Find where the given text appears and provide that cell's center as [X, Y] coordinate. 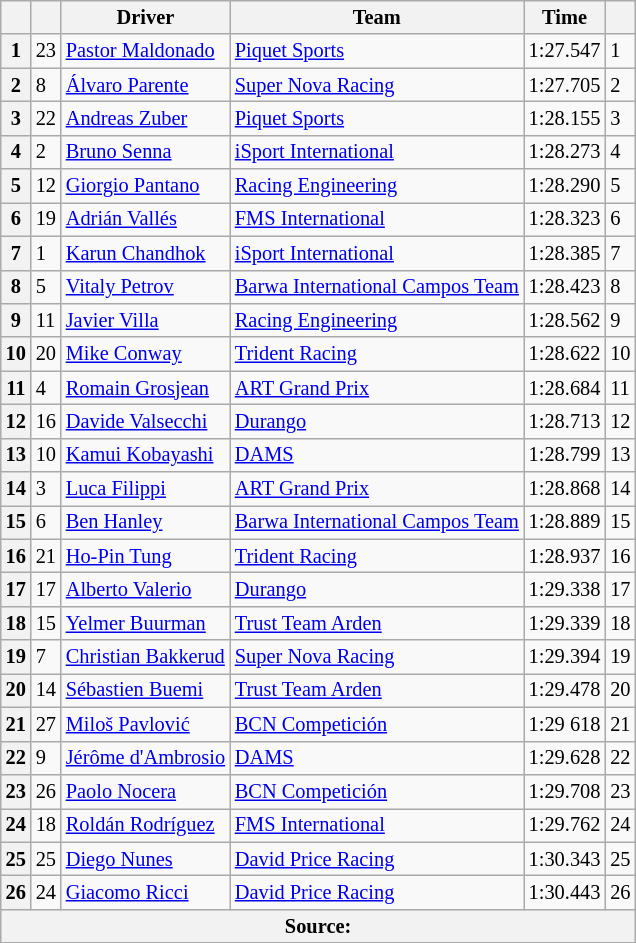
Miloš Pavlović [146, 724]
1:29.394 [565, 657]
Paolo Nocera [146, 791]
Karun Chandhok [146, 253]
Giorgio Pantano [146, 186]
1:28.684 [565, 388]
1:29.478 [565, 690]
1:28.562 [565, 320]
Alberto Valerio [146, 589]
Roldán Rodríguez [146, 825]
Giacomo Ricci [146, 892]
1:28.290 [565, 186]
1:27.705 [565, 85]
Vitaly Petrov [146, 287]
Yelmer Buurman [146, 623]
Andreas Zuber [146, 118]
1:29.338 [565, 589]
1:30.443 [565, 892]
1:28.799 [565, 455]
Adrián Vallés [146, 219]
1:28.937 [565, 556]
Pastor Maldonado [146, 51]
Mike Conway [146, 354]
1:28.423 [565, 287]
1:29.708 [565, 791]
Ho-Pin Tung [146, 556]
Sébastien Buemi [146, 690]
Ben Hanley [146, 522]
1:27.547 [565, 51]
Álvaro Parente [146, 85]
Romain Grosjean [146, 388]
Kamui Kobayashi [146, 455]
1:29 618 [565, 724]
1:28.889 [565, 522]
Team [377, 17]
Javier Villa [146, 320]
Jérôme d'Ambrosio [146, 758]
1:28.273 [565, 152]
Christian Bakkerud [146, 657]
Bruno Senna [146, 152]
1:28.385 [565, 253]
Davide Valsecchi [146, 421]
1:28.713 [565, 421]
1:29.339 [565, 623]
Driver [146, 17]
Source: [318, 926]
Time [565, 17]
1:28.323 [565, 219]
1:28.868 [565, 489]
1:30.343 [565, 859]
Diego Nunes [146, 859]
1:29.762 [565, 825]
1:29.628 [565, 758]
Luca Filippi [146, 489]
27 [46, 724]
1:28.622 [565, 354]
1:28.155 [565, 118]
